Extract the (x, y) coordinate from the center of the cell holding the provided text.  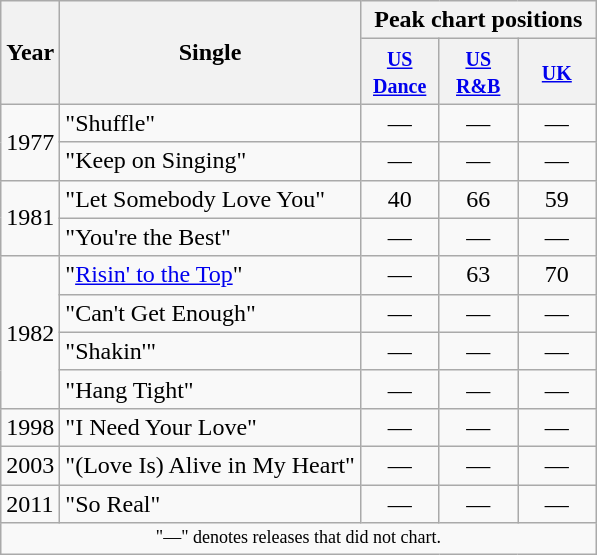
70 (558, 275)
63 (478, 275)
1981 (30, 218)
"(Love Is) Alive in My Heart" (210, 465)
Single (210, 52)
UK (558, 72)
"Let Somebody Love You" (210, 199)
66 (478, 199)
"Risin' to the Top" (210, 275)
"I Need Your Love" (210, 427)
US Dance (400, 72)
"So Real" (210, 503)
2011 (30, 503)
"Can't Get Enough" (210, 313)
"Keep on Singing" (210, 161)
1982 (30, 332)
"Shakin'" (210, 351)
"Hang Tight" (210, 389)
"Shuffle" (210, 123)
1998 (30, 427)
Peak chart positions (478, 20)
40 (400, 199)
1977 (30, 142)
US R&B (478, 72)
Year (30, 52)
2003 (30, 465)
59 (558, 199)
"—" denotes releases that did not chart. (298, 538)
"You're the Best" (210, 237)
